Pinpoint the cell where the given text exists, returning its [X, Y] midpoint coordinate. 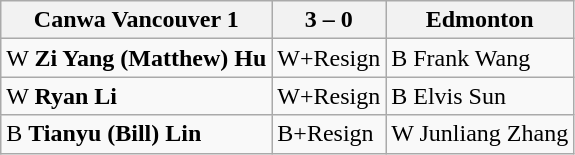
B+Resign [329, 134]
W Ryan Li [136, 96]
B Frank Wang [480, 58]
B Elvis Sun [480, 96]
Edmonton [480, 20]
B Tianyu (Bill) Lin [136, 134]
Canwa Vancouver 1 [136, 20]
3 – 0 [329, 20]
W Zi Yang (Matthew) Hu [136, 58]
W Junliang Zhang [480, 134]
